Find where the given text appears and provide that cell's center as (x, y) coordinate. 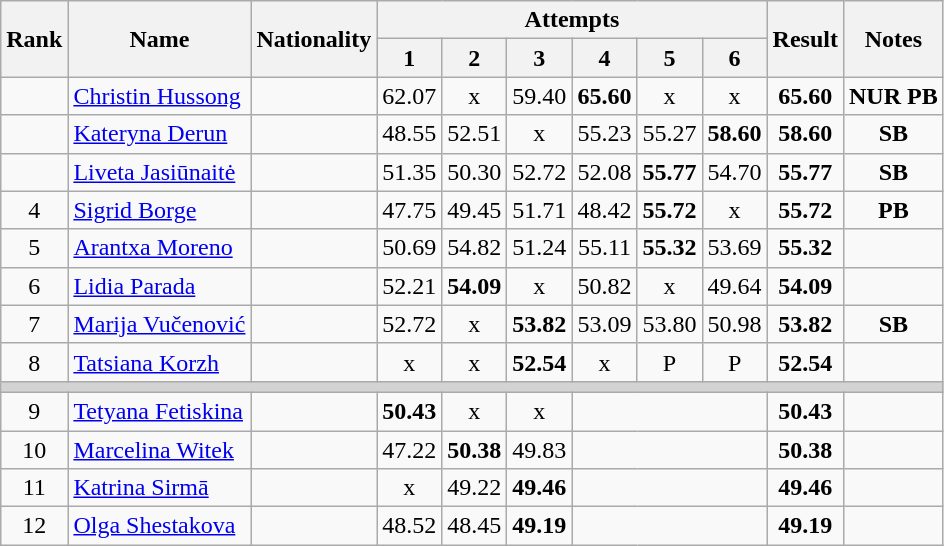
Attempts (572, 20)
Nationality (314, 39)
PB (893, 210)
Result (805, 39)
48.42 (604, 210)
Christin Hussong (160, 96)
47.22 (410, 449)
Lidia Parada (160, 286)
Sigrid Borge (160, 210)
52.08 (604, 172)
Marcelina Witek (160, 449)
Tatsiana Korzh (160, 362)
49.83 (540, 449)
Katrina Sirmā (160, 488)
9 (34, 411)
54.70 (734, 172)
51.35 (410, 172)
2 (474, 58)
51.71 (540, 210)
Kateryna Derun (160, 134)
52.51 (474, 134)
NUR PB (893, 96)
53.80 (670, 324)
Arantxa Moreno (160, 248)
Marija Vučenović (160, 324)
50.98 (734, 324)
59.40 (540, 96)
53.69 (734, 248)
Liveta Jasiūnaitė (160, 172)
12 (34, 526)
Name (160, 39)
50.30 (474, 172)
Notes (893, 39)
53.09 (604, 324)
47.75 (410, 210)
49.64 (734, 286)
50.82 (604, 286)
62.07 (410, 96)
1 (410, 58)
Tetyana Fetiskina (160, 411)
54.82 (474, 248)
Rank (34, 39)
51.24 (540, 248)
55.23 (604, 134)
Olga Shestakova (160, 526)
8 (34, 362)
7 (34, 324)
11 (34, 488)
55.27 (670, 134)
49.22 (474, 488)
48.55 (410, 134)
49.45 (474, 210)
10 (34, 449)
48.45 (474, 526)
50.69 (410, 248)
48.52 (410, 526)
52.21 (410, 286)
3 (540, 58)
55.11 (604, 248)
